Extract the [X, Y] coordinate from the center of the cell holding the provided text.  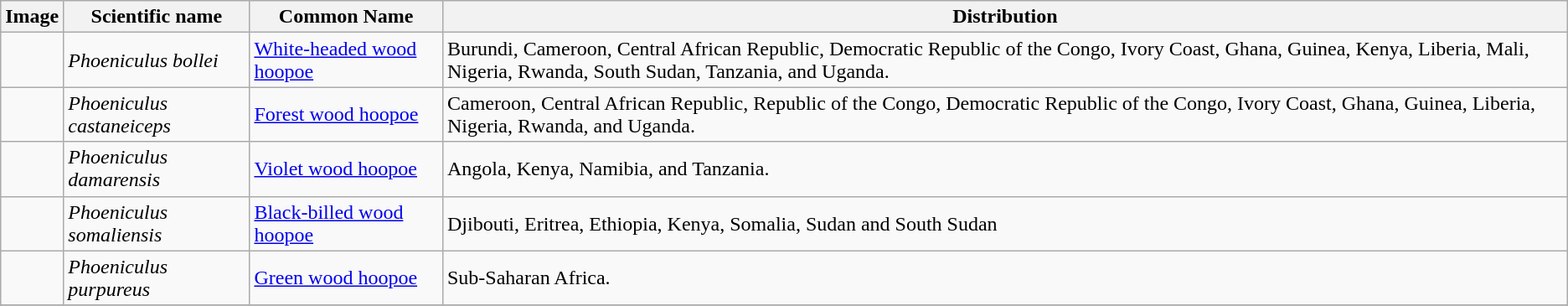
Green wood hoopoe [347, 278]
Distribution [1005, 17]
Sub-Saharan Africa. [1005, 278]
Scientific name [157, 17]
Angola, Kenya, Namibia, and Tanzania. [1005, 169]
Violet wood hoopoe [347, 169]
Black-billed wood hoopoe [347, 223]
Djibouti, Eritrea, Ethiopia, Kenya, Somalia, Sudan and South Sudan [1005, 223]
Phoeniculus castaneiceps [157, 114]
Phoeniculus bollei [157, 60]
Phoeniculus somaliensis [157, 223]
Common Name [347, 17]
Phoeniculus damarensis [157, 169]
White-headed wood hoopoe [347, 60]
Forest wood hoopoe [347, 114]
Image [32, 17]
Phoeniculus purpureus [157, 278]
